From the cell containing the given text, extract its center point as [X, Y] coordinate. 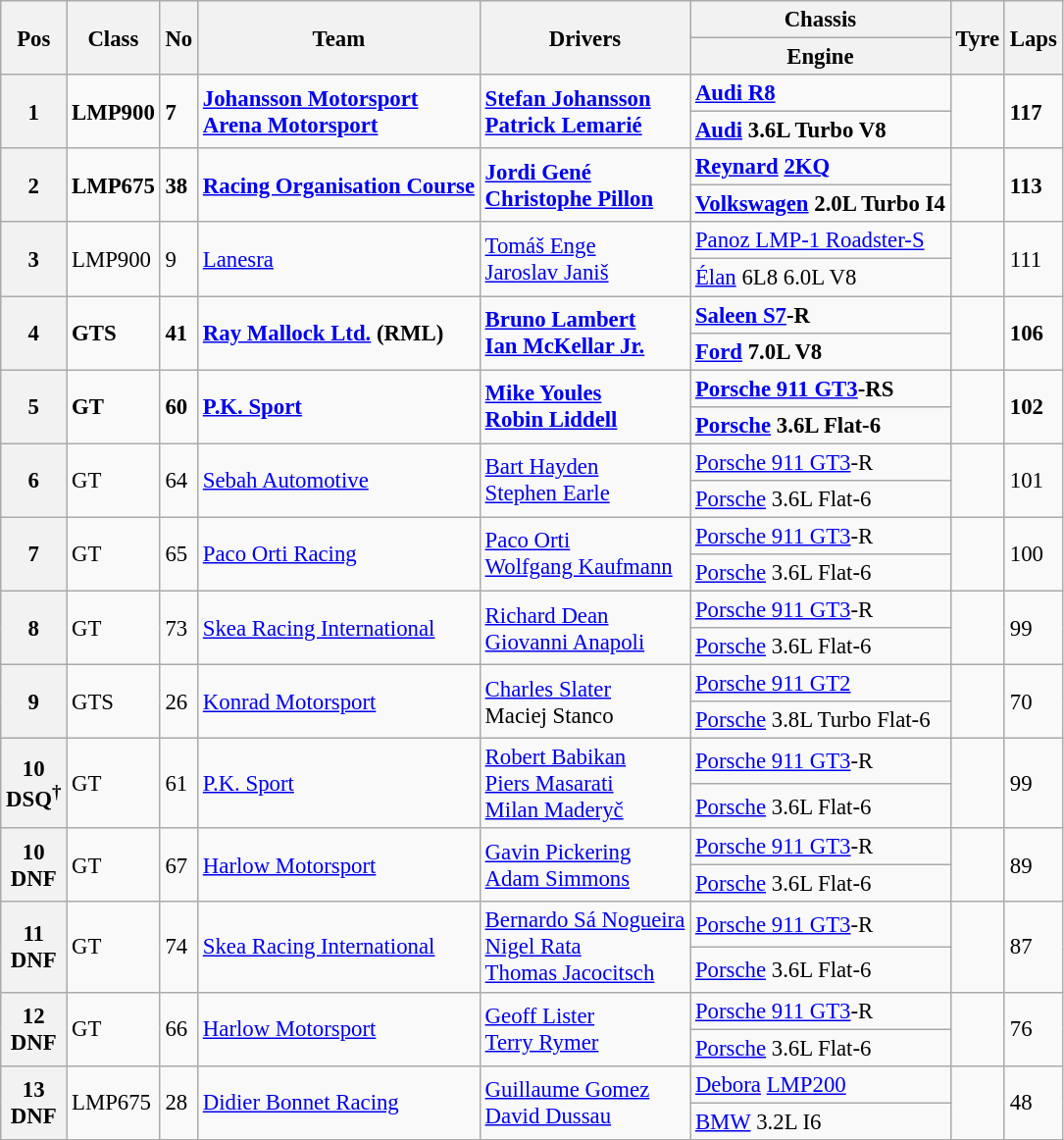
Panoz LMP-1 Roadster-S [821, 240]
74 [178, 948]
Sebah Automotive [339, 481]
Porsche 3.8L Turbo Flat-6 [821, 720]
Ford 7.0L V8 [821, 351]
10DSQ† [33, 784]
13DNF [33, 1103]
BMW 3.2L I6 [821, 1121]
2 [33, 184]
106 [1034, 334]
89 [1034, 865]
101 [1034, 481]
70 [1034, 702]
Bruno Lambert Ian McKellar Jr. [584, 334]
Lanesra [339, 259]
48 [1034, 1103]
Engine [821, 57]
Laps [1034, 37]
Robert Babikan Piers Masarati Milan Maderyč [584, 784]
Tomáš Enge Jaroslav Janiš [584, 259]
87 [1034, 948]
Geoff Lister Terry Rymer [584, 1028]
66 [178, 1028]
Élan 6L8 6.0L V8 [821, 278]
Didier Bonnet Racing [339, 1103]
76 [1034, 1028]
64 [178, 481]
28 [178, 1103]
Drivers [584, 37]
Ray Mallock Ltd. (RML) [339, 334]
Bart Hayden Stephen Earle [584, 481]
67 [178, 865]
Team [339, 37]
3 [33, 259]
Paco Orti Racing [339, 553]
No [178, 37]
8 [33, 628]
73 [178, 628]
117 [1034, 112]
100 [1034, 553]
113 [1034, 184]
61 [178, 784]
Tyre [977, 37]
Class [114, 37]
Volkswagen 2.0L Turbo I4 [821, 204]
Porsche 911 GT2 [821, 684]
Reynard 2KQ [821, 167]
Pos [33, 37]
41 [178, 334]
Gavin Pickering Adam Simmons [584, 865]
Audi 3.6L Turbo V8 [821, 130]
102 [1034, 406]
1 [33, 112]
Porsche 911 GT3-RS [821, 389]
60 [178, 406]
65 [178, 553]
111 [1034, 259]
Racing Organisation Course [339, 184]
Saleen S7-R [821, 315]
Guillaume Gomez David Dussau [584, 1103]
5 [33, 406]
Charles Slater Maciej Stanco [584, 702]
Bernardo Sá Nogueira Nigel Rata Thomas Jacocitsch [584, 948]
26 [178, 702]
Audi R8 [821, 93]
Paco Orti Wolfgang Kaufmann [584, 553]
6 [33, 481]
38 [178, 184]
4 [33, 334]
Chassis [821, 20]
Jordi Gené Christophe Pillon [584, 184]
10DNF [33, 865]
12DNF [33, 1028]
Debora LMP200 [821, 1084]
Johansson Motorsport Arena Motorsport [339, 112]
Stefan Johansson Patrick Lemarié [584, 112]
Konrad Motorsport [339, 702]
Mike Youles Robin Liddell [584, 406]
11DNF [33, 948]
Richard Dean Giovanni Anapoli [584, 628]
